Search for the cell housing the specified text and yield its [x, y] center coordinate. 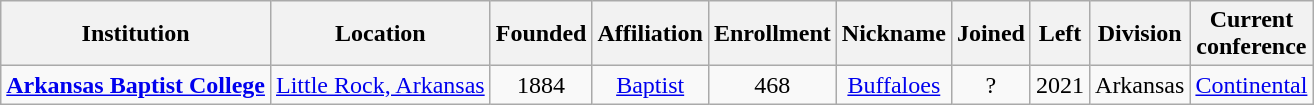
Left [1060, 34]
2021 [1060, 85]
Arkansas [1140, 85]
? [990, 85]
468 [772, 85]
Division [1140, 34]
Affiliation [650, 34]
Buffaloes [894, 85]
Baptist [650, 85]
Institution [136, 34]
Joined [990, 34]
Continental [1252, 85]
Location [380, 34]
Nickname [894, 34]
Little Rock, Arkansas [380, 85]
Enrollment [772, 34]
Currentconference [1252, 34]
Arkansas Baptist College [136, 85]
Founded [541, 34]
1884 [541, 85]
